Return (X, Y) of the center of cell containing provided text 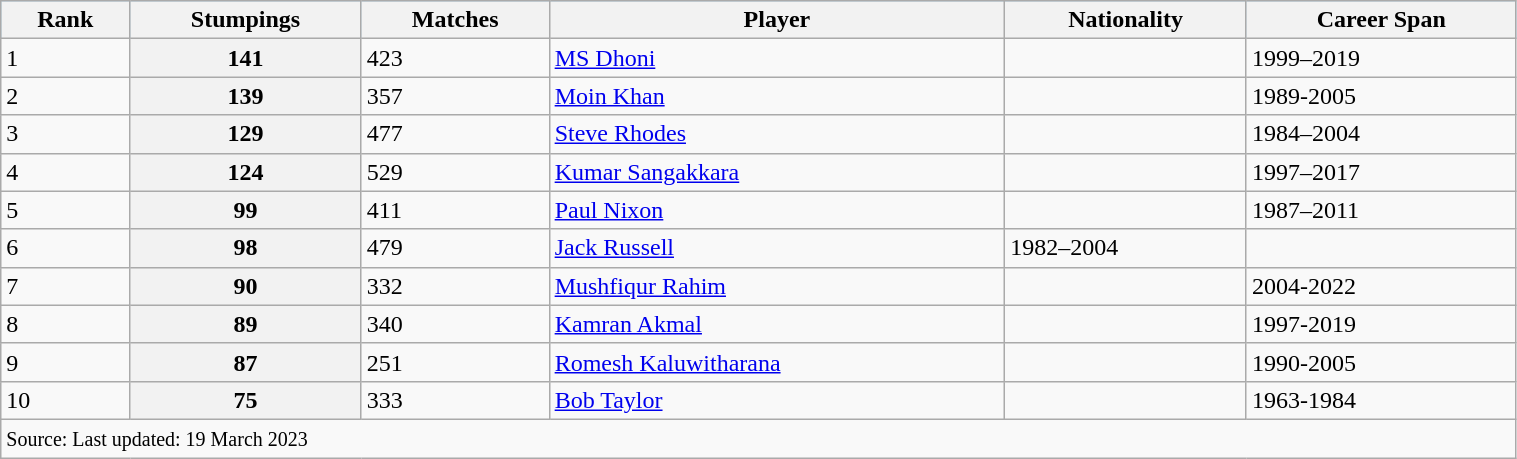
2004-2022 (1381, 286)
MS Dhoni (777, 58)
139 (246, 96)
1987–2011 (1381, 210)
332 (455, 286)
Mushfiqur Rahim (777, 286)
Moin Khan (777, 96)
1990-2005 (1381, 362)
411 (455, 210)
124 (246, 172)
99 (246, 210)
Steve Rhodes (777, 134)
1989-2005 (1381, 96)
Jack Russell (777, 248)
479 (455, 248)
Career Span (1381, 20)
1997-2019 (1381, 324)
Paul Nixon (777, 210)
1982–2004 (1126, 248)
Kumar Sangakkara (777, 172)
3 (66, 134)
129 (246, 134)
Stumpings (246, 20)
87 (246, 362)
Nationality (1126, 20)
1997–2017 (1381, 172)
357 (455, 96)
7 (66, 286)
423 (455, 58)
10 (66, 400)
1984–2004 (1381, 134)
251 (455, 362)
89 (246, 324)
477 (455, 134)
1999–2019 (1381, 58)
98 (246, 248)
6 (66, 248)
Player (777, 20)
Source: Last updated: 19 March 2023 (758, 438)
Rank (66, 20)
Romesh Kaluwitharana (777, 362)
75 (246, 400)
4 (66, 172)
1963-1984 (1381, 400)
2 (66, 96)
529 (455, 172)
Matches (455, 20)
340 (455, 324)
5 (66, 210)
1 (66, 58)
Bob Taylor (777, 400)
90 (246, 286)
8 (66, 324)
141 (246, 58)
9 (66, 362)
Kamran Akmal (777, 324)
333 (455, 400)
